Output the (X, Y) coordinate of the center of the cell containing the given text.  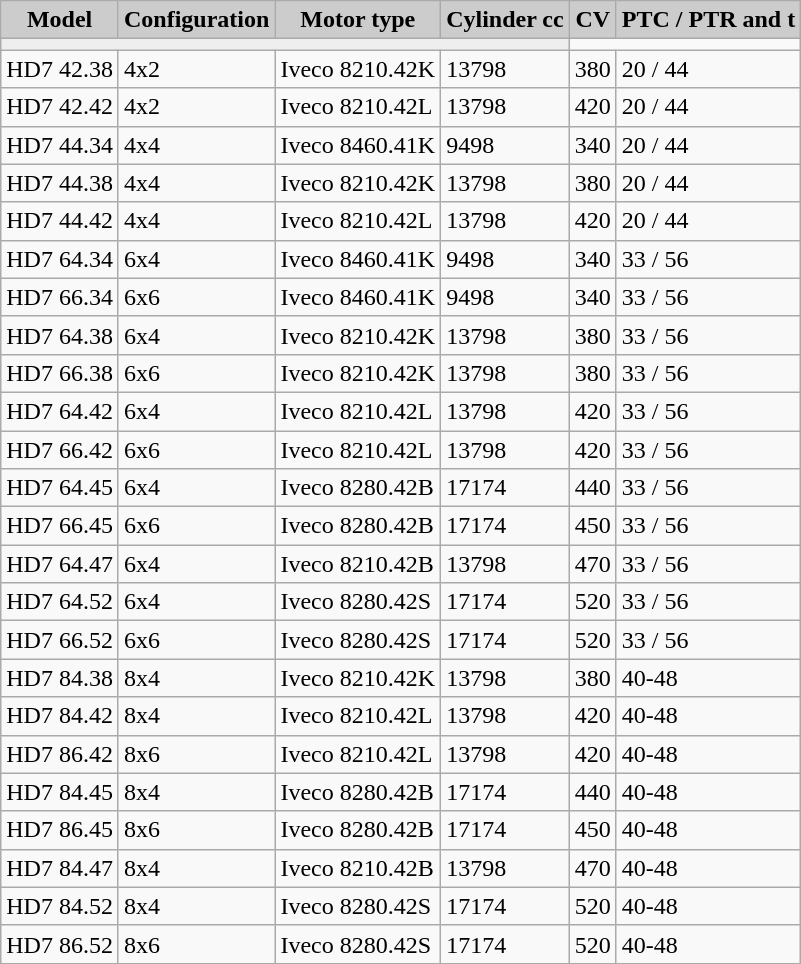
HD7 44.38 (60, 183)
HD7 84.38 (60, 678)
Cylinder cc (506, 20)
HD7 84.42 (60, 716)
HD7 66.38 (60, 373)
Motor type (358, 20)
HD7 44.42 (60, 221)
HD7 64.52 (60, 602)
HD7 64.38 (60, 335)
HD7 66.42 (60, 449)
HD7 84.52 (60, 906)
HD7 64.42 (60, 411)
HD7 66.52 (60, 640)
CV (592, 20)
HD7 44.34 (60, 145)
HD7 42.38 (60, 69)
HD7 86.45 (60, 830)
Configuration (196, 20)
Model (60, 20)
HD7 64.34 (60, 259)
HD7 84.47 (60, 868)
HD7 86.42 (60, 754)
HD7 64.47 (60, 564)
HD7 66.45 (60, 526)
HD7 84.45 (60, 792)
HD7 66.34 (60, 297)
HD7 42.42 (60, 107)
HD7 86.52 (60, 944)
HD7 64.45 (60, 488)
PTC / PTR and t (708, 20)
